Return [X, Y] of the center of cell containing provided text 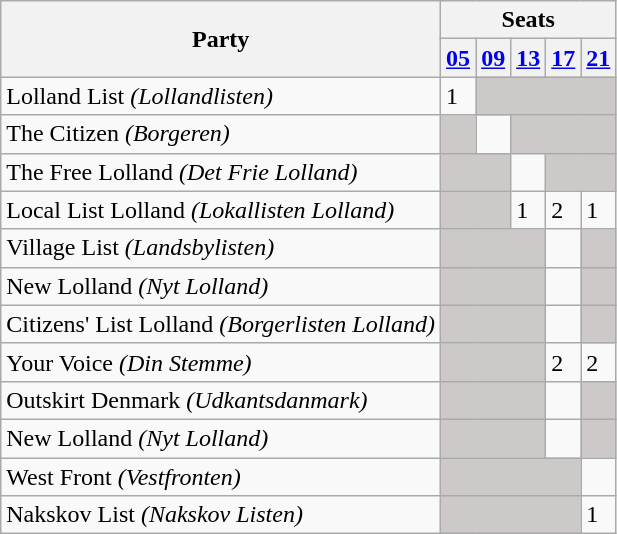
Party [221, 39]
Nakskov List (Nakskov Listen) [221, 515]
The Free Lolland (Det Frie Lolland) [221, 172]
21 [598, 58]
Local List Lolland (Lokallisten Lolland) [221, 210]
09 [494, 58]
West Front (Vestfronten) [221, 477]
13 [528, 58]
Outskirt Denmark (Udkantsdanmark) [221, 400]
Seats [528, 20]
17 [564, 58]
Village List (Landsbylisten) [221, 248]
Lolland List (Lollandlisten) [221, 96]
The Citizen (Borgeren) [221, 134]
05 [458, 58]
Your Voice (Din Stemme) [221, 362]
Citizens' List Lolland (Borgerlisten Lolland) [221, 324]
